Pinpoint the cell where the given text exists, returning its [X, Y] midpoint coordinate. 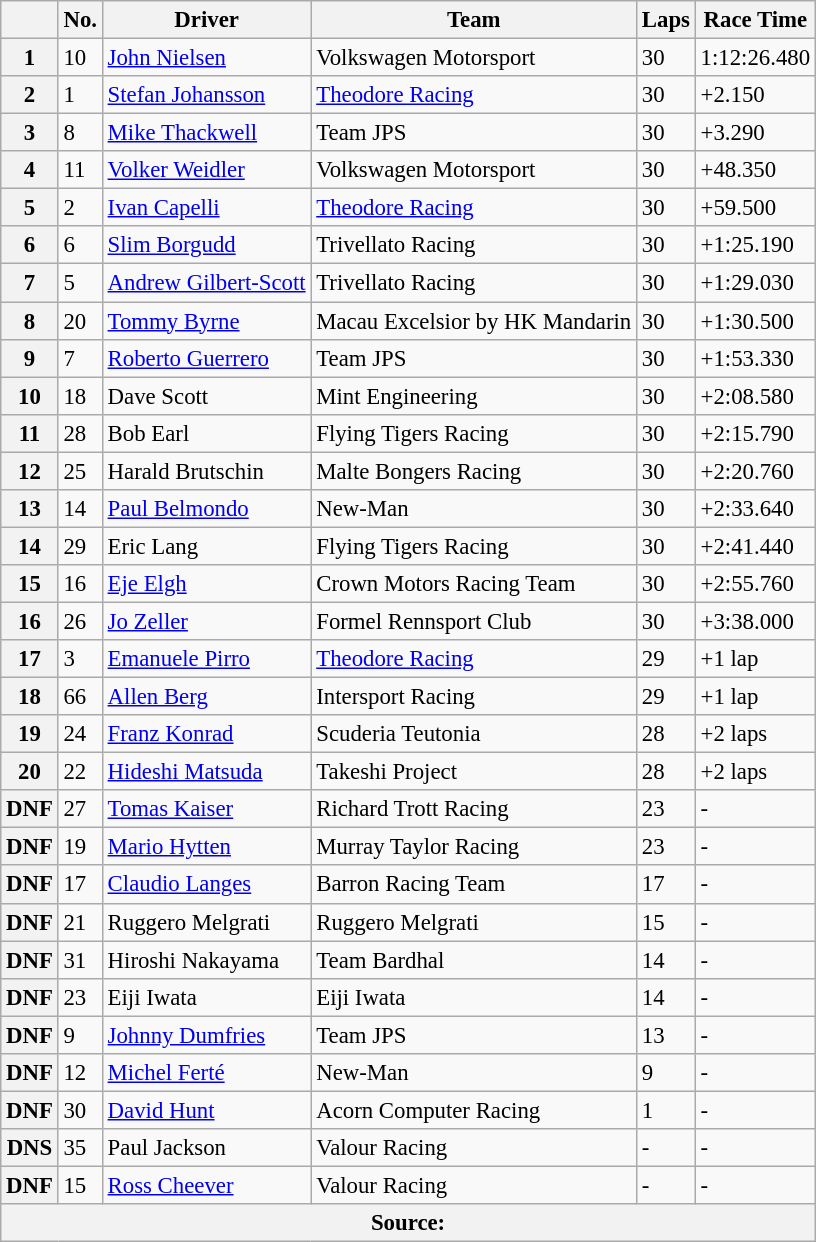
Hideshi Matsuda [206, 772]
Race Time [755, 20]
+2:15.790 [755, 433]
Laps [666, 20]
Malte Bongers Racing [474, 471]
Stefan Johansson [206, 95]
+2:55.760 [755, 584]
Mint Engineering [474, 396]
Intersport Racing [474, 697]
Team Bardhal [474, 960]
Jo Zeller [206, 621]
4 [30, 170]
24 [80, 734]
Paul Belmondo [206, 509]
David Hunt [206, 1110]
Roberto Guerrero [206, 358]
Ivan Capelli [206, 208]
+3:38.000 [755, 621]
Ross Cheever [206, 1185]
Paul Jackson [206, 1148]
Richard Trott Racing [474, 809]
25 [80, 471]
Franz Konrad [206, 734]
Acorn Computer Racing [474, 1110]
Tommy Byrne [206, 321]
Scuderia Teutonia [474, 734]
No. [80, 20]
Claudio Langes [206, 885]
26 [80, 621]
DNS [30, 1148]
Formel Rennsport Club [474, 621]
Allen Berg [206, 697]
Harald Brutschin [206, 471]
Emanuele Pirro [206, 659]
Volker Weidler [206, 170]
Bob Earl [206, 433]
27 [80, 809]
Eric Lang [206, 546]
+1:30.500 [755, 321]
+3.290 [755, 133]
Crown Motors Racing Team [474, 584]
1:12:26.480 [755, 58]
Macau Excelsior by HK Mandarin [474, 321]
+1:25.190 [755, 245]
Johnny Dumfries [206, 1035]
31 [80, 960]
Murray Taylor Racing [474, 847]
Slim Borgudd [206, 245]
John Nielsen [206, 58]
Driver [206, 20]
35 [80, 1148]
+48.350 [755, 170]
Tomas Kaiser [206, 809]
Source: [408, 1223]
+2:08.580 [755, 396]
+2:20.760 [755, 471]
Mike Thackwell [206, 133]
Hiroshi Nakayama [206, 960]
Michel Ferté [206, 1073]
Takeshi Project [474, 772]
Eje Elgh [206, 584]
+2:33.640 [755, 509]
+1:29.030 [755, 283]
Andrew Gilbert-Scott [206, 283]
+59.500 [755, 208]
66 [80, 697]
Dave Scott [206, 396]
+2:41.440 [755, 546]
22 [80, 772]
Team [474, 20]
+1:53.330 [755, 358]
+2.150 [755, 95]
21 [80, 922]
Mario Hytten [206, 847]
Barron Racing Team [474, 885]
